Determine the [x, y] coordinate at the center of the cell enclosing the given text.  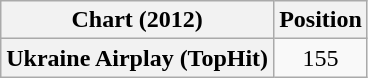
Position [321, 20]
Ukraine Airplay (TopHit) [138, 58]
155 [321, 58]
Chart (2012) [138, 20]
